Find where the given text appears and provide that cell's center as [X, Y] coordinate. 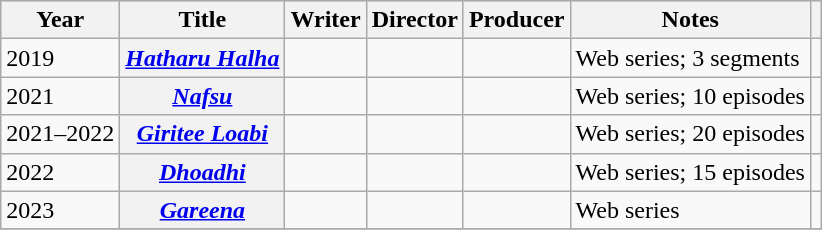
Title [202, 20]
Web series; 3 segments [690, 58]
Hatharu Halha [202, 58]
Web series; 10 episodes [690, 96]
Year [60, 20]
Director [414, 20]
Producer [516, 20]
Writer [326, 20]
Nafsu [202, 96]
2022 [60, 172]
2021 [60, 96]
Web series [690, 210]
Gareena [202, 210]
Dhoadhi [202, 172]
2023 [60, 210]
Notes [690, 20]
Web series; 15 episodes [690, 172]
2021–2022 [60, 134]
Giritee Loabi [202, 134]
2019 [60, 58]
Web series; 20 episodes [690, 134]
